Return the (x, y) coordinate for the center point of the cell that contains the specified text.  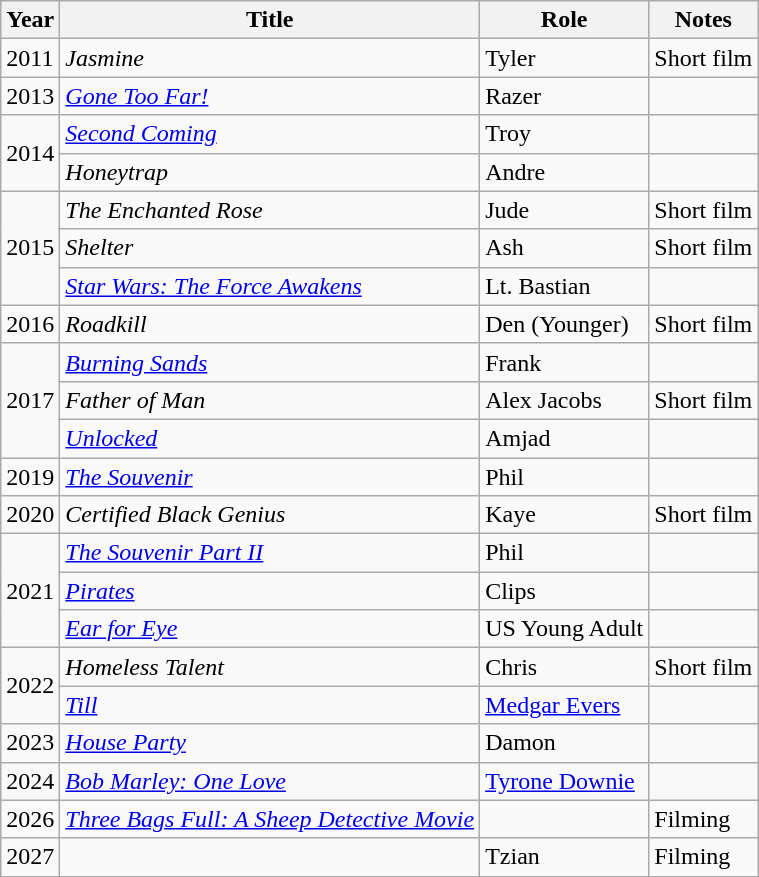
Honeytrap (270, 172)
Frank (564, 362)
Ash (564, 248)
2019 (30, 477)
2020 (30, 515)
Tyler (564, 58)
Homeless Talent (270, 667)
House Party (270, 743)
2026 (30, 819)
Kaye (564, 515)
Star Wars: The Force Awakens (270, 286)
Role (564, 20)
Razer (564, 96)
2024 (30, 781)
Father of Man (270, 400)
US Young Adult (564, 629)
Certified Black Genius (270, 515)
Shelter (270, 248)
Tyrone Downie (564, 781)
Amjad (564, 438)
Alex Jacobs (564, 400)
Bob Marley: One Love (270, 781)
Clips (564, 591)
Pirates (270, 591)
Lt. Bastian (564, 286)
Gone Too Far! (270, 96)
Ear for Eye (270, 629)
Troy (564, 134)
Notes (704, 20)
Jude (564, 210)
Year (30, 20)
Three Bags Full: A Sheep Detective Movie (270, 819)
The Souvenir (270, 477)
Damon (564, 743)
2013 (30, 96)
Unlocked (270, 438)
Chris (564, 667)
2027 (30, 857)
2017 (30, 400)
Den (Younger) (564, 324)
Roadkill (270, 324)
The Enchanted Rose (270, 210)
2021 (30, 591)
2015 (30, 248)
2022 (30, 686)
Medgar Evers (564, 705)
2023 (30, 743)
Second Coming (270, 134)
Jasmine (270, 58)
Tzian (564, 857)
2011 (30, 58)
2014 (30, 153)
The Souvenir Part II (270, 553)
2016 (30, 324)
Till (270, 705)
Burning Sands (270, 362)
Title (270, 20)
Andre (564, 172)
